Find where the given text appears and provide that cell's center as (x, y) coordinate. 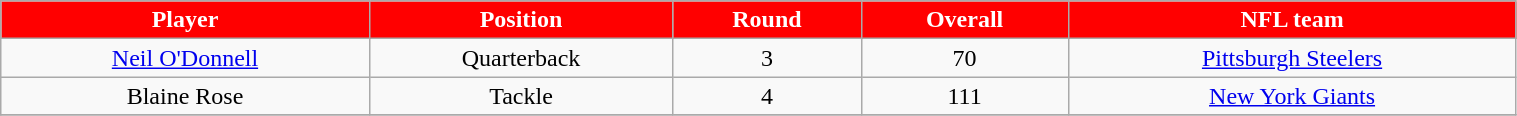
4 (767, 96)
Player (185, 20)
Blaine Rose (185, 96)
111 (964, 96)
Neil O'Donnell (185, 58)
Position (521, 20)
Pittsburgh Steelers (1292, 58)
New York Giants (1292, 96)
NFL team (1292, 20)
Overall (964, 20)
Round (767, 20)
Tackle (521, 96)
70 (964, 58)
Quarterback (521, 58)
3 (767, 58)
